Locate the cell with the specified text and output its [x, y] center coordinate. 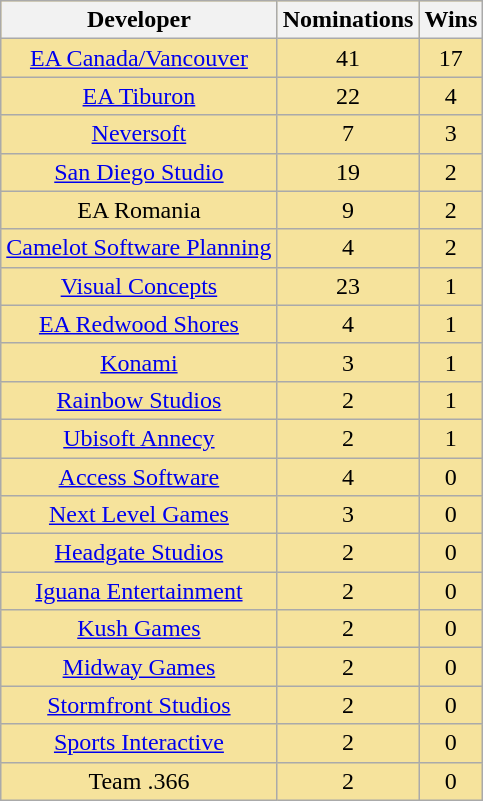
Rainbow Studios [139, 400]
Kush Games [139, 629]
Developer [139, 20]
EA Redwood Shores [139, 324]
7 [348, 134]
Ubisoft Annecy [139, 438]
Nominations [348, 20]
Visual Concepts [139, 286]
23 [348, 286]
Team .366 [139, 781]
9 [348, 210]
EA Tiburon [139, 96]
Sports Interactive [139, 743]
Access Software [139, 477]
Midway Games [139, 667]
Headgate Studios [139, 553]
17 [451, 58]
Next Level Games [139, 515]
41 [348, 58]
EA Canada/Vancouver [139, 58]
Camelot Software Planning [139, 248]
22 [348, 96]
Stormfront Studios [139, 705]
Wins [451, 20]
San Diego Studio [139, 172]
Neversoft [139, 134]
Iguana Entertainment [139, 591]
EA Romania [139, 210]
Konami [139, 362]
19 [348, 172]
